Output the [x, y] coordinate of the center of the cell containing the given text.  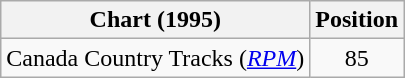
85 [357, 58]
Chart (1995) [156, 20]
Position [357, 20]
Canada Country Tracks (RPM) [156, 58]
